Search for the cell housing the specified text and yield its [x, y] center coordinate. 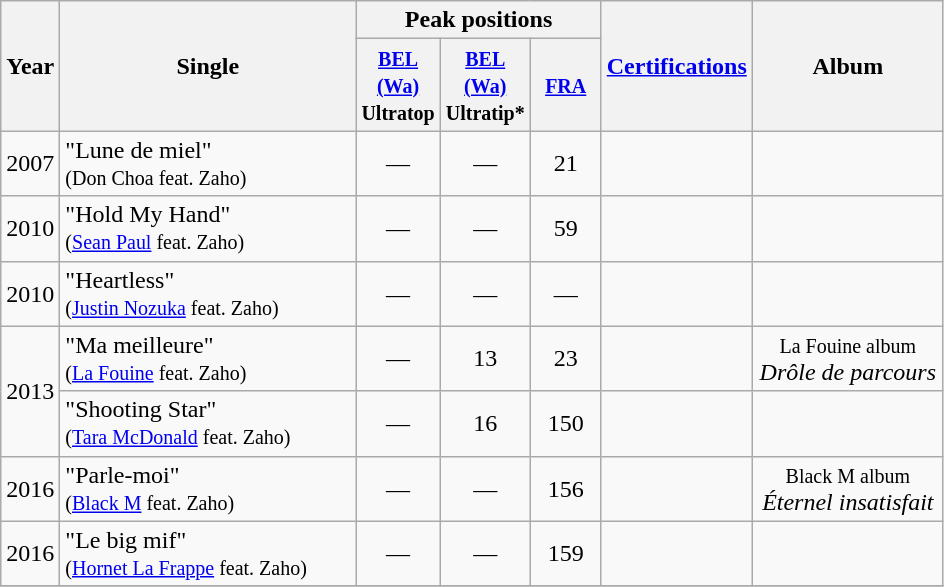
BEL (Wa)Ultratip* [485, 85]
159 [566, 554]
Black M album Éternel insatisfait [848, 488]
"Parle-moi" (Black M feat. Zaho) [208, 488]
"Ma meilleure" (La Fouine feat. Zaho) [208, 358]
Album [848, 66]
Certifications [676, 66]
"Lune de miel" (Don Choa feat. Zaho) [208, 164]
16 [485, 424]
13 [485, 358]
"Heartless" (Justin Nozuka feat. Zaho) [208, 294]
La Fouine album Drôle de parcours [848, 358]
Single [208, 66]
FRA [566, 85]
2007 [30, 164]
"Shooting Star" (Tara McDonald feat. Zaho) [208, 424]
21 [566, 164]
2013 [30, 391]
23 [566, 358]
150 [566, 424]
"Hold My Hand" (Sean Paul feat. Zaho) [208, 228]
"Le big mif" (Hornet La Frappe feat. Zaho) [208, 554]
BEL (Wa)Ultratop [398, 85]
Year [30, 66]
59 [566, 228]
156 [566, 488]
Peak positions [478, 20]
